Output the (x, y) coordinate of the center of the cell containing the given text.  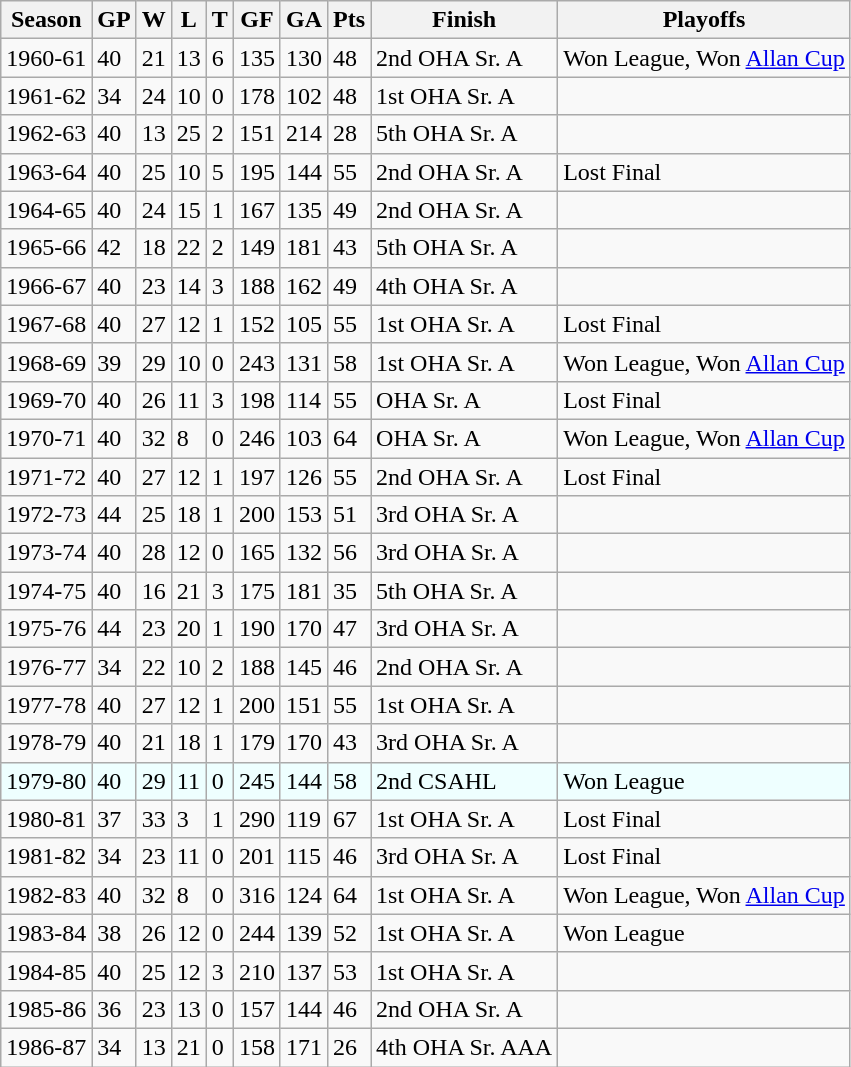
244 (256, 933)
1984-85 (46, 971)
GP (114, 20)
14 (188, 286)
52 (350, 933)
198 (256, 400)
20 (188, 629)
197 (256, 477)
GA (304, 20)
1986-87 (46, 1047)
38 (114, 933)
178 (256, 96)
6 (220, 58)
1964-65 (46, 210)
47 (350, 629)
157 (256, 1009)
103 (304, 438)
16 (154, 591)
137 (304, 971)
1970-71 (46, 438)
115 (304, 857)
165 (256, 553)
175 (256, 591)
1974-75 (46, 591)
1972-73 (46, 515)
67 (350, 819)
1971-72 (46, 477)
36 (114, 1009)
1978-79 (46, 743)
5 (220, 172)
179 (256, 743)
1985-86 (46, 1009)
1980-81 (46, 819)
L (188, 20)
GF (256, 20)
53 (350, 971)
1973-74 (46, 553)
158 (256, 1047)
1968-69 (46, 362)
149 (256, 248)
Finish (464, 20)
42 (114, 248)
214 (304, 134)
1960-61 (46, 58)
243 (256, 362)
201 (256, 857)
Season (46, 20)
1979-80 (46, 781)
210 (256, 971)
4th OHA Sr. A (464, 286)
153 (304, 515)
4th OHA Sr. AAA (464, 1047)
1967-68 (46, 324)
119 (304, 819)
39 (114, 362)
102 (304, 96)
33 (154, 819)
162 (304, 286)
1982-83 (46, 895)
1966-67 (46, 286)
1983-84 (46, 933)
145 (304, 667)
246 (256, 438)
1962-63 (46, 134)
37 (114, 819)
114 (304, 400)
1961-62 (46, 96)
195 (256, 172)
Playoffs (704, 20)
35 (350, 591)
316 (256, 895)
56 (350, 553)
1969-70 (46, 400)
124 (304, 895)
139 (304, 933)
1977-78 (46, 705)
2nd CSAHL (464, 781)
167 (256, 210)
15 (188, 210)
1965-66 (46, 248)
Pts (350, 20)
132 (304, 553)
1976-77 (46, 667)
190 (256, 629)
152 (256, 324)
W (154, 20)
131 (304, 362)
T (220, 20)
171 (304, 1047)
105 (304, 324)
51 (350, 515)
1981-82 (46, 857)
126 (304, 477)
1975-76 (46, 629)
1963-64 (46, 172)
245 (256, 781)
290 (256, 819)
130 (304, 58)
